Identify which cell holds the provided text, then report its (x, y) central coordinate. 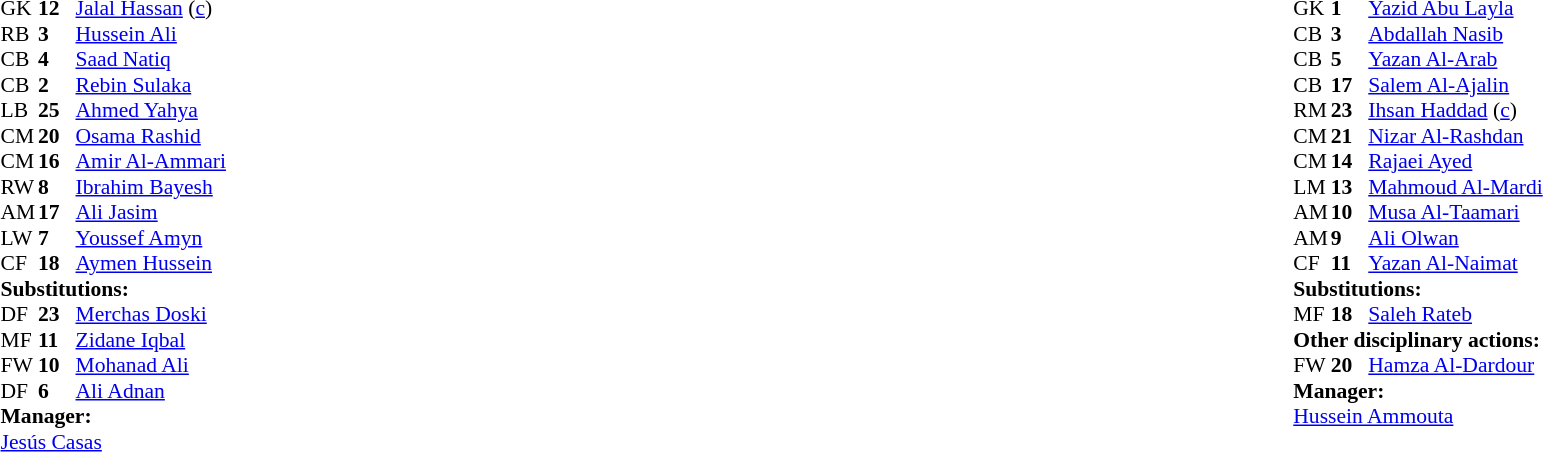
RB (19, 34)
8 (57, 187)
Amir Al-Ammari (151, 161)
7 (57, 238)
13 (1350, 187)
Aymen Hussein (151, 263)
Ali Olwan (1455, 238)
Merchas Doski (151, 315)
Nizar Al-Rashdan (1455, 136)
Osama Rashid (151, 136)
Abdallah Nasib (1455, 34)
21 (1350, 136)
2 (57, 85)
25 (57, 111)
Rebin Sulaka (151, 85)
LB (19, 111)
Hamza Al-Dardour (1455, 365)
Zidane Iqbal (151, 340)
RM (1312, 111)
LW (19, 238)
Saleh Rateb (1455, 315)
Mohanad Ali (151, 365)
Musa Al-Taamari (1455, 213)
Ali Jasim (151, 213)
Ahmed Yahya (151, 111)
Saad Natiq (151, 59)
Yazan Al-Arab (1455, 59)
Mahmoud Al-Mardi (1455, 187)
Salem Al-Ajalin (1455, 85)
Ihsan Haddad (c) (1455, 111)
Yazan Al-Naimat (1455, 263)
Hussein Ammouta (1418, 417)
5 (1350, 59)
14 (1350, 161)
16 (57, 161)
Rajaei Ayed (1455, 161)
Youssef Amyn (151, 238)
Other disciplinary actions: (1418, 340)
Ali Adnan (151, 391)
9 (1350, 238)
Hussein Ali (151, 34)
4 (57, 59)
LM (1312, 187)
Ibrahim Bayesh (151, 187)
6 (57, 391)
RW (19, 187)
